Determine the (x, y) coordinate at the center of the cell enclosing the given text.  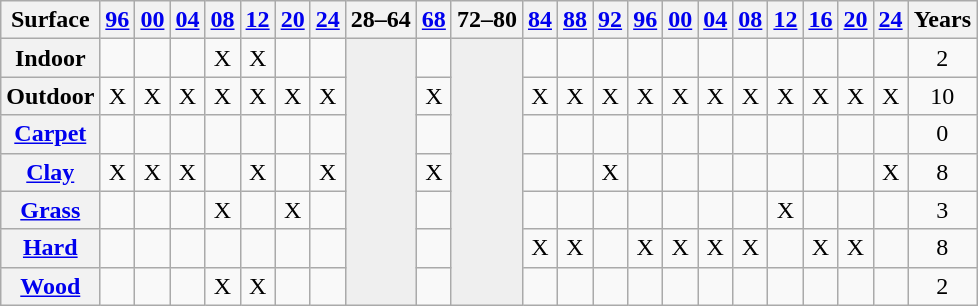
3 (942, 210)
Wood (50, 286)
Clay (50, 172)
72–80 (486, 20)
Years (942, 20)
28–64 (380, 20)
Grass (50, 210)
88 (576, 20)
Surface (50, 20)
Indoor (50, 58)
92 (610, 20)
68 (434, 20)
Hard (50, 248)
16 (820, 20)
Outdoor (50, 96)
0 (942, 134)
10 (942, 96)
84 (540, 20)
Carpet (50, 134)
